Identify which cell holds the provided text, then report its (x, y) central coordinate. 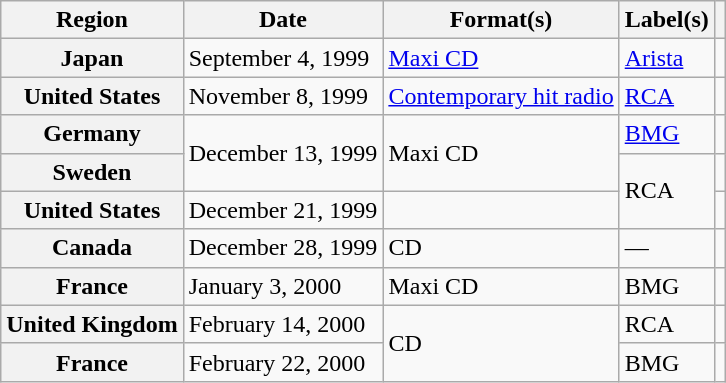
December 28, 1999 (283, 248)
Date (283, 20)
Japan (92, 58)
December 13, 1999 (283, 153)
September 4, 1999 (283, 58)
Contemporary hit radio (501, 96)
United Kingdom (92, 324)
— (666, 248)
December 21, 1999 (283, 210)
November 8, 1999 (283, 96)
Canada (92, 248)
Arista (666, 58)
Region (92, 20)
February 14, 2000 (283, 324)
Label(s) (666, 20)
Germany (92, 134)
Format(s) (501, 20)
Sweden (92, 172)
January 3, 2000 (283, 286)
February 22, 2000 (283, 362)
